Return (x, y) of the center of cell containing provided text 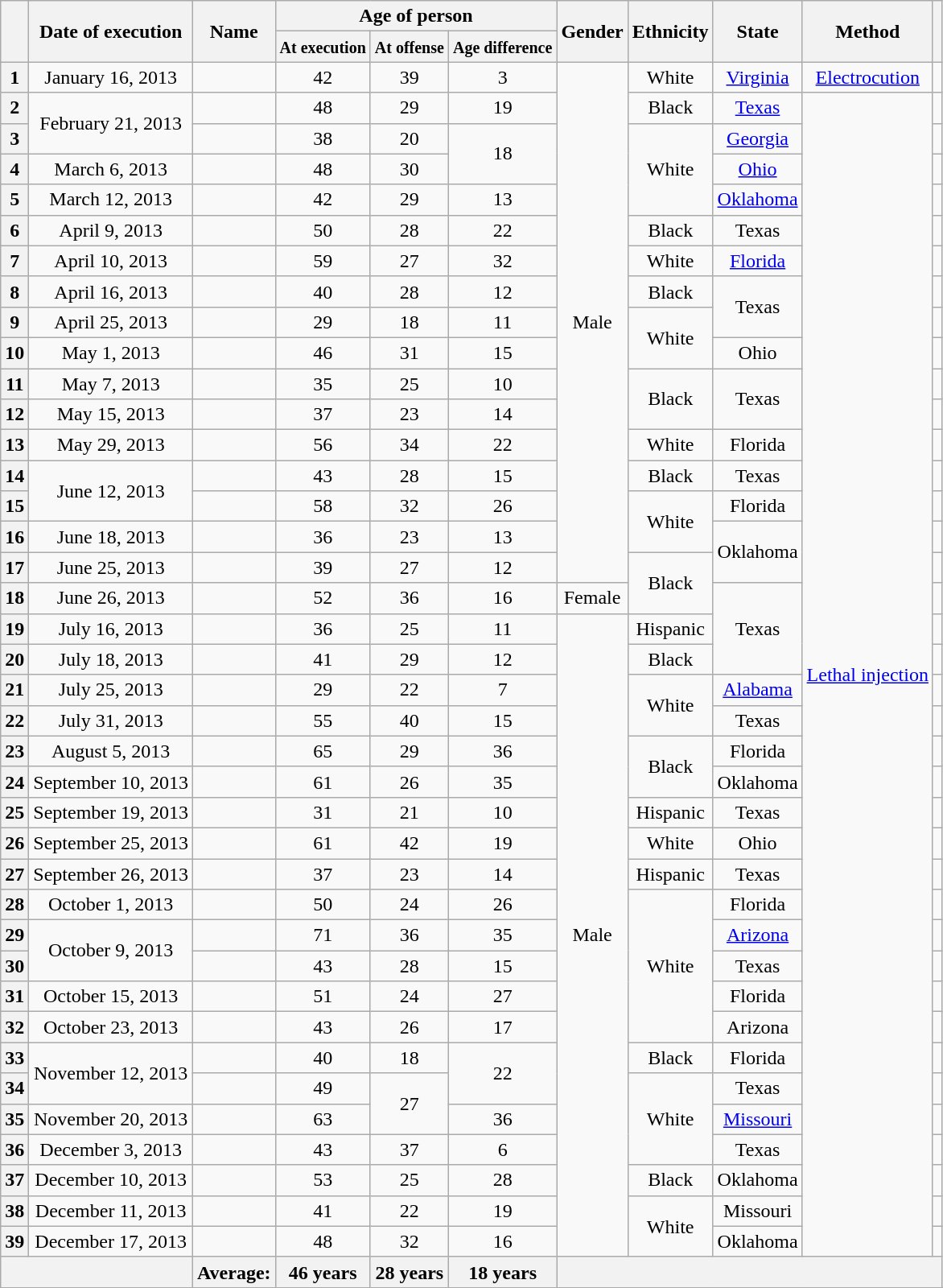
Virginia (758, 77)
July 31, 2013 (111, 720)
Female (592, 598)
April 10, 2013 (111, 261)
March 6, 2013 (111, 169)
April 9, 2013 (111, 230)
18 years (502, 1272)
9 (14, 322)
October 1, 2013 (111, 905)
October 15, 2013 (111, 997)
Average: (235, 1272)
Ethnicity (670, 31)
Lethal injection (867, 675)
October 23, 2013 (111, 1027)
November 12, 2013 (111, 1073)
51 (323, 997)
33 (14, 1058)
April 16, 2013 (111, 291)
April 25, 2013 (111, 322)
65 (323, 751)
28 years (409, 1272)
Age of person (416, 16)
September 19, 2013 (111, 812)
49 (323, 1088)
May 15, 2013 (111, 415)
5 (14, 200)
Name (235, 31)
June 18, 2013 (111, 537)
53 (323, 1180)
55 (323, 720)
59 (323, 261)
Electrocution (867, 77)
December 11, 2013 (111, 1211)
December 3, 2013 (111, 1150)
May 1, 2013 (111, 353)
46 years (323, 1272)
4 (14, 169)
September 10, 2013 (111, 782)
June 25, 2013 (111, 568)
September 26, 2013 (111, 873)
56 (323, 445)
February 21, 2013 (111, 123)
Gender (592, 31)
46 (323, 353)
March 12, 2013 (111, 200)
January 16, 2013 (111, 77)
July 25, 2013 (111, 690)
8 (14, 291)
December 10, 2013 (111, 1180)
June 26, 2013 (111, 598)
State (758, 31)
At offense (409, 47)
Date of execution (111, 31)
Alabama (758, 690)
May 7, 2013 (111, 384)
52 (323, 598)
2 (14, 108)
September 25, 2013 (111, 843)
Age difference (502, 47)
At execution (323, 47)
71 (323, 935)
May 29, 2013 (111, 445)
58 (323, 506)
July 16, 2013 (111, 629)
1 (14, 77)
November 20, 2013 (111, 1119)
June 12, 2013 (111, 491)
63 (323, 1119)
October 9, 2013 (111, 951)
December 17, 2013 (111, 1241)
Georgia (758, 138)
July 18, 2013 (111, 659)
Method (867, 31)
August 5, 2013 (111, 751)
